For the text-containing cell, return its midpoint in (X, Y) coordinate format. 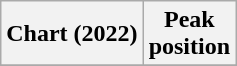
Peakposition (189, 34)
Chart (2022) (72, 34)
